Capture the cell that displays the provided text and extract its (x, y) central coordinate. 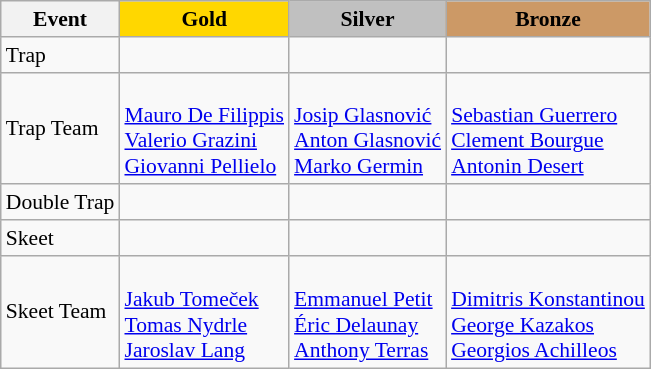
Mauro De FilippisValerio GraziniGiovanni Pellielo (204, 128)
Josip GlasnovićAnton GlasnovićMarko Germin (368, 128)
Sebastian GuerreroClement BourgueAntonin Desert (548, 128)
Trap Team (60, 128)
Event (60, 19)
Trap (60, 55)
Double Trap (60, 203)
Bronze (548, 19)
Jakub TomečekTomas NydrleJaroslav Lang (204, 312)
Emmanuel PetitÉric DelaunayAnthony Terras (368, 312)
Gold (204, 19)
Skeet (60, 238)
Dimitris KonstantinouGeorge KazakosGeorgios Achilleos (548, 312)
Skeet Team (60, 312)
Silver (368, 19)
